Find where the given text appears and provide that cell's center as (x, y) coordinate. 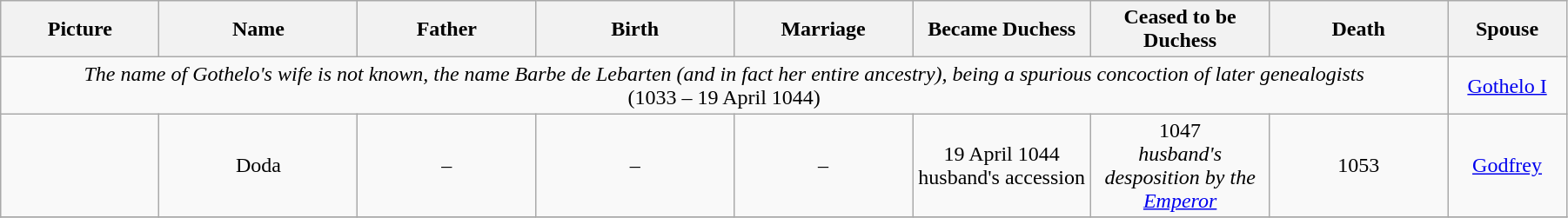
Name (258, 30)
Became Duchess (1002, 30)
Death (1359, 30)
1047husband's desposition by the Emperor (1180, 165)
Birth (635, 30)
Gothelo I (1507, 85)
Doda (258, 165)
1053 (1359, 165)
Godfrey (1507, 165)
Ceased to be Duchess (1180, 30)
Marriage (823, 30)
Picture (80, 30)
Father (447, 30)
Spouse (1507, 30)
19 April 1044husband's accession (1002, 165)
